Identify which cell holds the provided text, then report its (x, y) central coordinate. 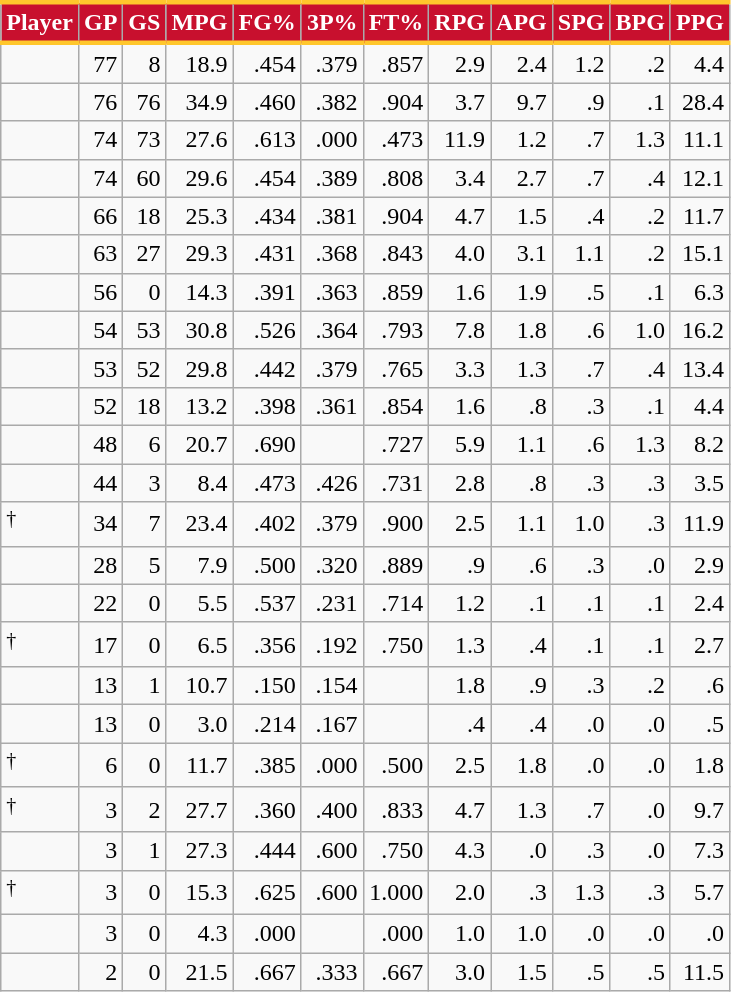
3.5 (700, 483)
.391 (267, 292)
.385 (267, 766)
11.5 (700, 972)
.613 (267, 140)
.150 (267, 686)
3.7 (460, 102)
63 (100, 254)
APG (522, 22)
21.5 (200, 972)
77 (100, 63)
.368 (332, 254)
.381 (332, 216)
7.9 (200, 565)
.192 (332, 644)
27.7 (200, 810)
13.2 (200, 406)
56 (100, 292)
2.0 (460, 892)
.398 (267, 406)
27.6 (200, 140)
28 (100, 565)
.333 (332, 972)
22 (100, 603)
.356 (267, 644)
.361 (332, 406)
RPG (460, 22)
6.5 (200, 644)
.854 (396, 406)
5.5 (200, 603)
54 (100, 330)
.859 (396, 292)
1.000 (396, 892)
3.4 (460, 178)
.431 (267, 254)
7.8 (460, 330)
.625 (267, 892)
29.6 (200, 178)
.154 (332, 686)
8 (144, 63)
4.0 (460, 254)
8.4 (200, 483)
12.1 (700, 178)
27 (144, 254)
1.9 (522, 292)
.364 (332, 330)
20.7 (200, 444)
.389 (332, 178)
.214 (267, 724)
.231 (332, 603)
44 (100, 483)
.889 (396, 565)
.360 (267, 810)
73 (144, 140)
.537 (267, 603)
14.3 (200, 292)
7 (144, 524)
29.3 (200, 254)
.402 (267, 524)
27.3 (200, 851)
29.8 (200, 368)
GP (100, 22)
2.8 (460, 483)
34 (100, 524)
15.3 (200, 892)
.731 (396, 483)
.460 (267, 102)
8.2 (700, 444)
FT% (396, 22)
.900 (396, 524)
.833 (396, 810)
23.4 (200, 524)
.426 (332, 483)
MPG (200, 22)
.167 (332, 724)
3.3 (460, 368)
.442 (267, 368)
.382 (332, 102)
BPG (640, 22)
3.1 (522, 254)
16.2 (700, 330)
.320 (332, 565)
30.8 (200, 330)
.808 (396, 178)
.857 (396, 63)
13.4 (700, 368)
7.3 (700, 851)
Player (40, 22)
60 (144, 178)
.363 (332, 292)
.843 (396, 254)
.444 (267, 851)
.765 (396, 368)
17 (100, 644)
.690 (267, 444)
3P% (332, 22)
25.3 (200, 216)
18.9 (200, 63)
28.4 (700, 102)
5.9 (460, 444)
34.9 (200, 102)
PPG (700, 22)
SPG (581, 22)
.793 (396, 330)
GS (144, 22)
10.7 (200, 686)
5.7 (700, 892)
FG% (267, 22)
.714 (396, 603)
.400 (332, 810)
.434 (267, 216)
66 (100, 216)
15.1 (700, 254)
.526 (267, 330)
48 (100, 444)
6.3 (700, 292)
.727 (396, 444)
5 (144, 565)
11.1 (700, 140)
